Identify which cell holds the provided text, then report its (x, y) central coordinate. 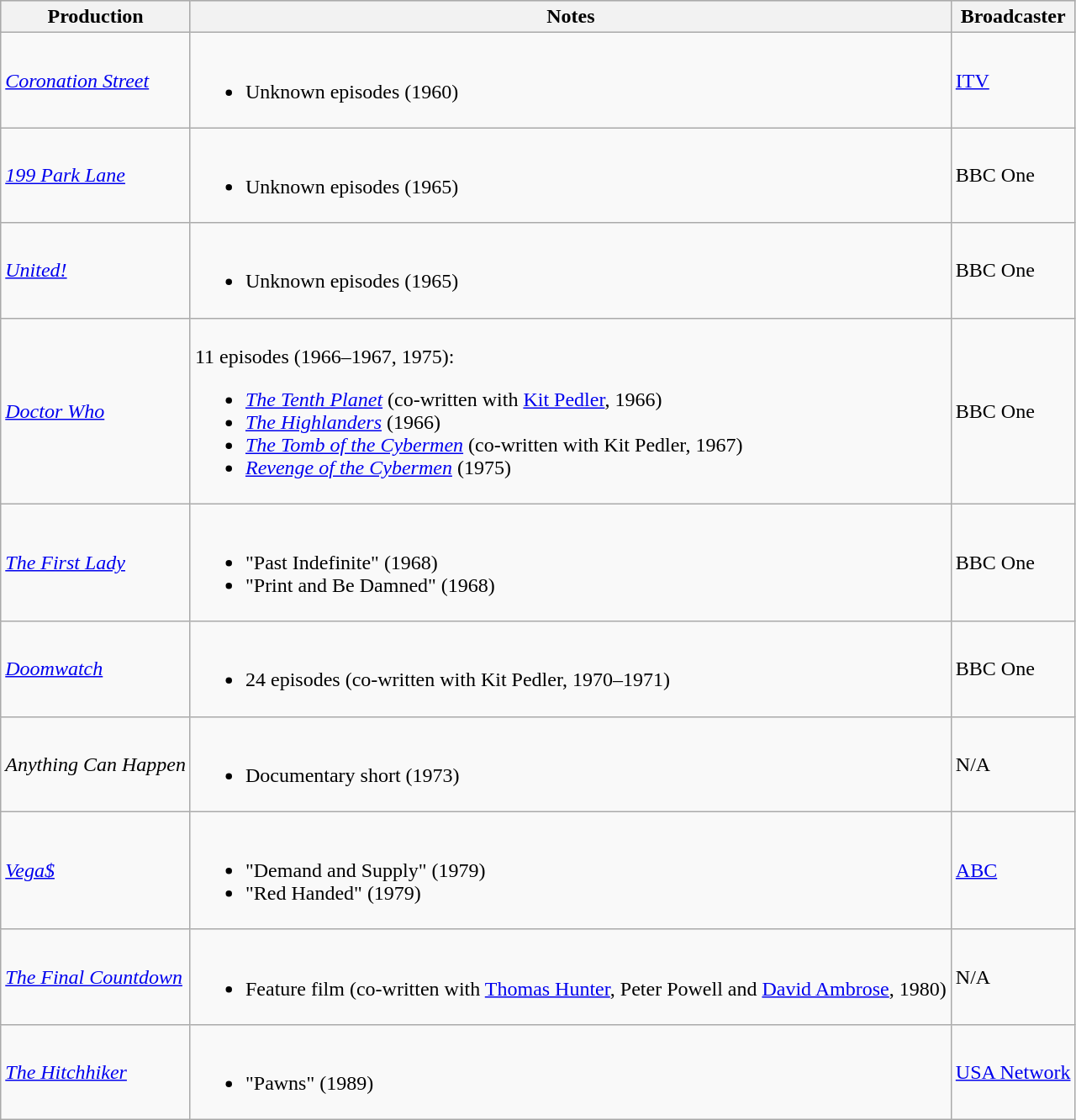
"Past Indefinite" (1968)"Print and Be Damned" (1968) (570, 563)
Doctor Who (96, 410)
ITV (1013, 81)
United! (96, 271)
Production (96, 17)
ABC (1013, 870)
The Hitchhiker (96, 1071)
Notes (570, 17)
"Pawns" (1989) (570, 1071)
Anything Can Happen (96, 763)
Coronation Street (96, 81)
The First Lady (96, 563)
Vega$ (96, 870)
Feature film (co-written with Thomas Hunter, Peter Powell and David Ambrose, 1980) (570, 977)
Broadcaster (1013, 17)
Documentary short (1973) (570, 763)
199 Park Lane (96, 175)
The Final Countdown (96, 977)
Unknown episodes (1960) (570, 81)
Doomwatch (96, 669)
USA Network (1013, 1071)
"Demand and Supply" (1979)"Red Handed" (1979) (570, 870)
24 episodes (co-written with Kit Pedler, 1970–1971) (570, 669)
